For the text-containing cell, return its midpoint in [X, Y] coordinate format. 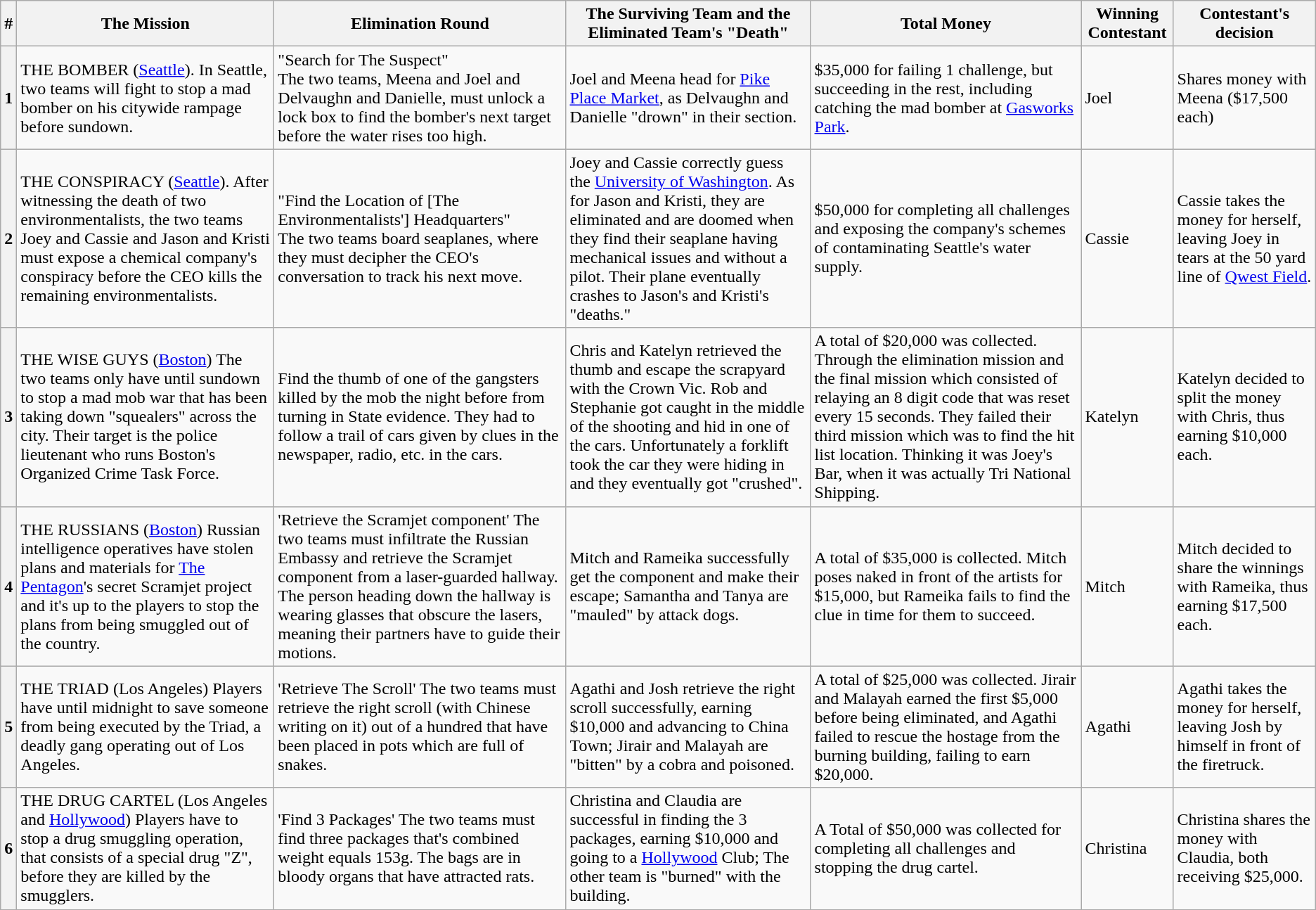
Agathi [1128, 727]
The Mission [146, 24]
2 [8, 238]
Christina [1128, 848]
Mitch and Rameika successfully get the component and make their escape; Samantha and Tanya are "mauled" by attack dogs. [688, 587]
Agathi takes the money for herself, leaving Josh by himself in front of the firetruck. [1244, 727]
4 [8, 587]
Mitch decided to share the winnings with Rameika, thus earning $17,500 each. [1244, 587]
Christina shares the money with Claudia, both receiving $25,000. [1244, 848]
Contestant's decision [1244, 24]
5 [8, 727]
THE TRIAD (Los Angeles) Players have until midnight to save someone from being executed by the Triad, a deadly gang operating out of Los Angeles. [146, 727]
3 [8, 417]
Joel and Meena head for Pike Place Market, as Delvaughn and Danielle "drown" in their section. [688, 98]
1 [8, 98]
Joel [1128, 98]
'Find 3 Packages' The two teams must find three packages that's combined weight equals 153g. The bags are in bloody organs that have attracted rats. [420, 848]
$35,000 for failing 1 challenge, but succeeding in the rest, including catching the mad bomber at Gasworks Park. [946, 98]
$50,000 for completing all challenges and exposing the company's schemes of contaminating Seattle's water supply. [946, 238]
A Total of $50,000 was collected for completing all challenges and stopping the drug cartel. [946, 848]
Katelyn decided to split the money with Chris, thus earning $10,000 each. [1244, 417]
Cassie [1128, 238]
Winning Contestant [1128, 24]
Total Money [946, 24]
THE BOMBER (Seattle). In Seattle, two teams will fight to stop a mad bomber on his citywide rampage before sundown. [146, 98]
Shares money with Meena ($17,500 each) [1244, 98]
Elimination Round [420, 24]
Katelyn [1128, 417]
The Surviving Team and the Eliminated Team's "Death" [688, 24]
# [8, 24]
Mitch [1128, 587]
Cassie takes the money for herself, leaving Joey in tears at the 50 yard line of Qwest Field. [1244, 238]
6 [8, 848]
